Scan for the cell matching the given text and deliver its [X, Y] coordinate at center. 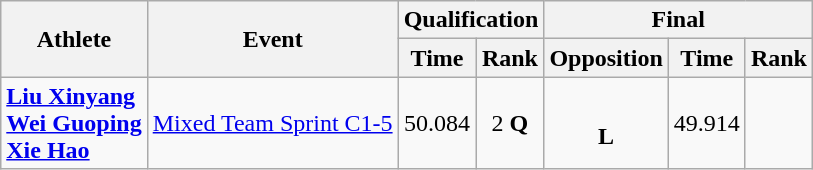
50.084 [437, 123]
Liu XinyangWei GuopingXie Hao [74, 123]
Event [272, 39]
Final [678, 20]
49.914 [706, 123]
Mixed Team Sprint C1-5 [272, 123]
L [606, 123]
Qualification [471, 20]
Athlete [74, 39]
2 Q [510, 123]
Opposition [606, 58]
